Return the [X, Y] coordinate for the center point of the cell that contains the specified text.  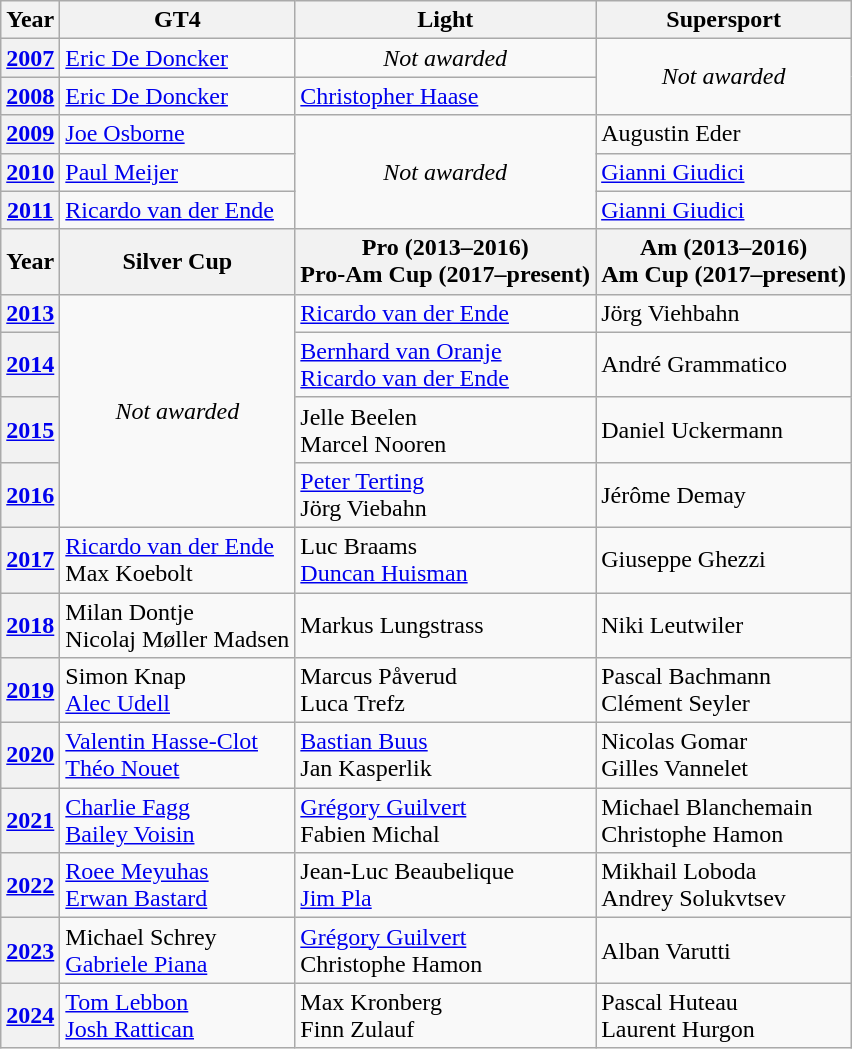
2015 [30, 430]
2011 [30, 210]
Michael Blanchemain Christophe Hamon [724, 820]
Niki Leutwiler [724, 624]
Ricardo van der Ende Max Koebolt [178, 560]
2009 [30, 134]
Simon Knap Alec Udell [178, 690]
2014 [30, 364]
Am (2013–2016)Am Cup (2017–present) [724, 262]
Peter Terting Jörg Viebahn [446, 494]
Nicolas Gomar Gilles Vannelet [724, 756]
Augustin Eder [724, 134]
Silver Cup [178, 262]
Milan Dontje Nicolaj Møller Madsen [178, 624]
2023 [30, 950]
Jörg Viehbahn [724, 313]
Bastian Buus Jan Kasperlik [446, 756]
2017 [30, 560]
Light [446, 20]
2013 [30, 313]
Giuseppe Ghezzi [724, 560]
Jérôme Demay [724, 494]
Jean-Luc Beaubelique Jim Pla [446, 886]
Supersport [724, 20]
2020 [30, 756]
Pascal Huteau Laurent Hurgon [724, 1016]
Alban Varutti [724, 950]
Michael Schrey Gabriele Piana [178, 950]
Paul Meijer [178, 172]
Pascal Bachmann Clément Seyler [724, 690]
Jelle Beelen Marcel Nooren [446, 430]
Grégory Guilvert Fabien Michal [446, 820]
Mikhail LobodaAndrey Solukvtsev [724, 886]
Tom Lebbon Josh Rattican [178, 1016]
2021 [30, 820]
2019 [30, 690]
Grégory Guilvert Christophe Hamon [446, 950]
Luc Braams Duncan Huisman [446, 560]
2016 [30, 494]
2022 [30, 886]
Roee Meyuhas Erwan Bastard [178, 886]
2010 [30, 172]
Max Kronberg Finn Zulauf [446, 1016]
André Grammatico [724, 364]
Valentin Hasse-Clot Théo Nouet [178, 756]
Markus Lungstrass [446, 624]
Bernhard van Oranje Ricardo van der Ende [446, 364]
Marcus Påverud Luca Trefz [446, 690]
2007 [30, 58]
GT4 [178, 20]
2024 [30, 1016]
Daniel Uckermann [724, 430]
Charlie Fagg Bailey Voisin [178, 820]
2018 [30, 624]
Christopher Haase [446, 96]
Joe Osborne [178, 134]
2008 [30, 96]
Pro (2013–2016)Pro-Am Cup (2017–present) [446, 262]
